Locate the cell with the specified text and output its (X, Y) center coordinate. 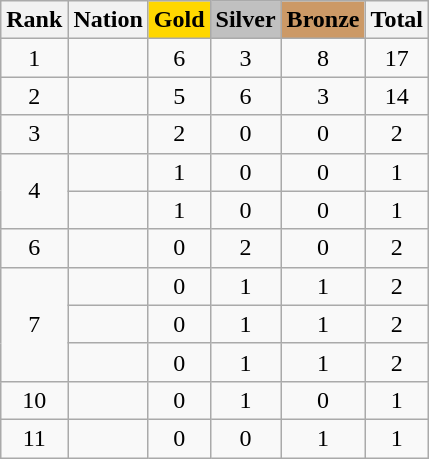
Silver (246, 20)
7 (34, 324)
Gold (179, 20)
Rank (34, 20)
5 (179, 96)
4 (34, 191)
17 (397, 58)
Total (397, 20)
14 (397, 96)
10 (34, 400)
11 (34, 438)
Nation (108, 20)
Bronze (323, 20)
8 (323, 58)
